Return [X, Y] of the center of cell containing provided text 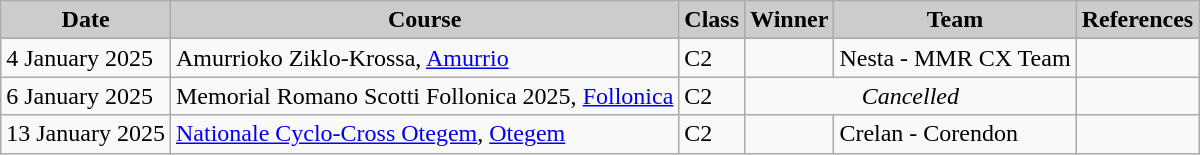
Team [955, 20]
Class [712, 20]
13 January 2025 [86, 134]
6 January 2025 [86, 96]
Date [86, 20]
Amurrioko Ziklo-Krossa, Amurrio [424, 58]
Cancelled [911, 96]
Winner [790, 20]
Memorial Romano Scotti Follonica 2025, Follonica [424, 96]
Crelan - Corendon [955, 134]
References [1138, 20]
Nationale Cyclo-Cross Otegem, Otegem [424, 134]
Nesta - MMR CX Team [955, 58]
Course [424, 20]
4 January 2025 [86, 58]
